For the text-containing cell, return its midpoint in (x, y) coordinate format. 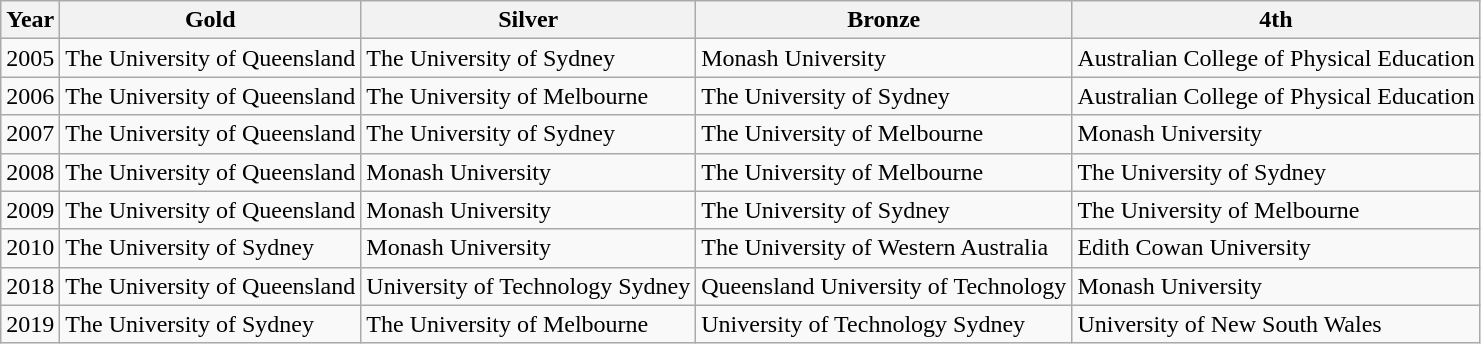
Year (30, 20)
Gold (210, 20)
2018 (30, 286)
2008 (30, 172)
2009 (30, 210)
Silver (528, 20)
2019 (30, 324)
Edith Cowan University (1276, 248)
Bronze (884, 20)
The University of Western Australia (884, 248)
Queensland University of Technology (884, 286)
4th (1276, 20)
2006 (30, 96)
2007 (30, 134)
2010 (30, 248)
2005 (30, 58)
University of New South Wales (1276, 324)
